Output the (x, y) coordinate of the center of the cell containing the given text.  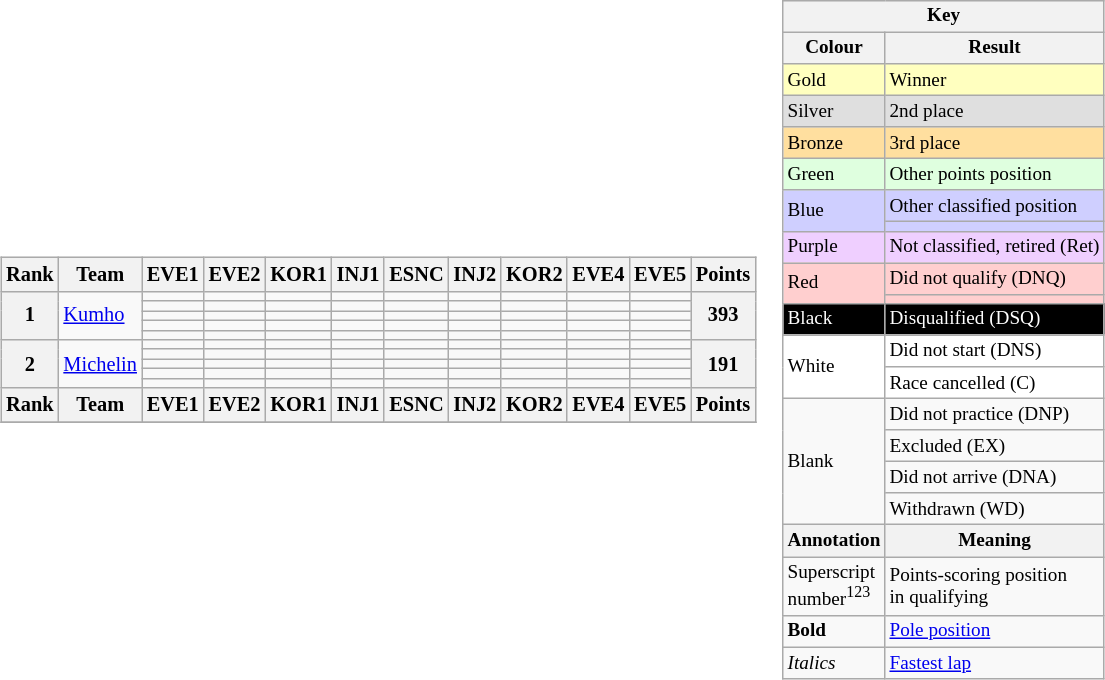
Did not arrive (DNA) (994, 478)
Pole position (994, 632)
Points-scoring positionin qualifying (994, 586)
Other classified position (994, 206)
Winner (994, 80)
Green (834, 175)
Race cancelled (C) (994, 383)
Withdrawn (WD) (994, 509)
191 (723, 364)
Other points position (994, 175)
Fastest lap (994, 663)
Colour (834, 48)
2nd place (994, 111)
Key (944, 16)
Kumho (100, 315)
Did not practice (DNP) (994, 414)
Bold (834, 632)
Italics (834, 663)
Gold (834, 80)
Superscriptnumber123 (834, 586)
Result (994, 48)
1 (30, 315)
Blue (834, 210)
Disqualified (DSQ) (994, 319)
Black (834, 319)
Annotation (834, 541)
Purple (834, 247)
Blank (834, 462)
Did not start (DNS) (994, 351)
White (834, 366)
Did not qualify (DNQ) (994, 279)
Excluded (EX) (994, 446)
Not classified, retired (Ret) (994, 247)
Meaning (994, 541)
2 (30, 364)
Michelin (100, 364)
3rd place (994, 143)
Silver (834, 111)
Bronze (834, 143)
393 (723, 315)
Red (834, 284)
